Return the (x, y) coordinate for the center point of the cell that contains the specified text.  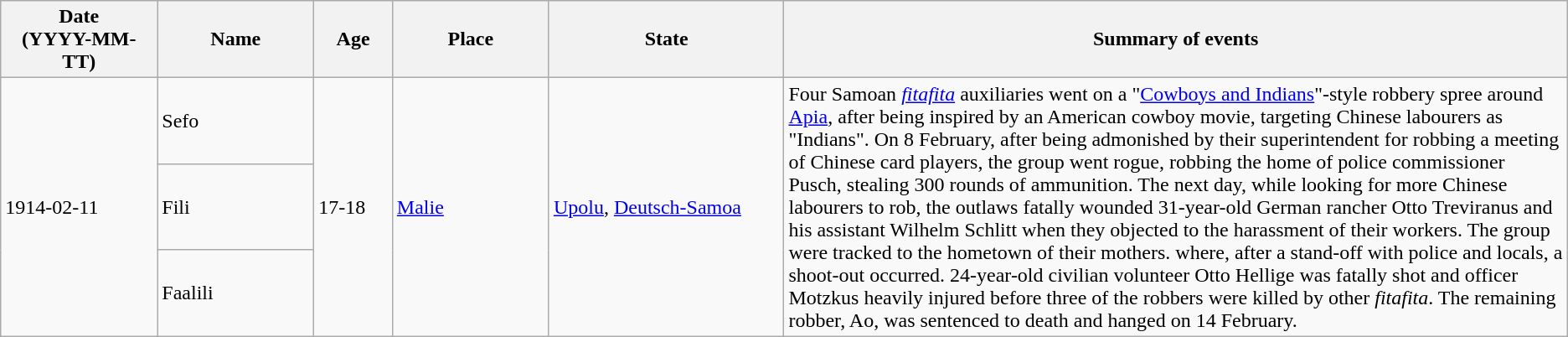
Upolu, Deutsch-Samoa (667, 207)
State (667, 39)
Date(YYYY-MM-TT) (79, 39)
17-18 (353, 207)
Fili (236, 206)
Age (353, 39)
Name (236, 39)
Malie (471, 207)
1914-02-11 (79, 207)
Summary of events (1176, 39)
Place (471, 39)
Faalili (236, 293)
Sefo (236, 121)
